Scan for the cell matching the given text and deliver its (X, Y) coordinate at center. 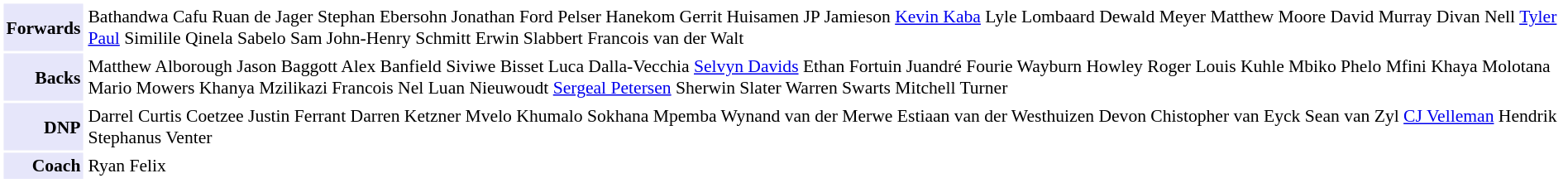
Coach (43, 166)
DNP (43, 126)
Ryan Felix (825, 166)
Forwards (43, 26)
Backs (43, 76)
